Return (x, y) of the center of cell containing provided text 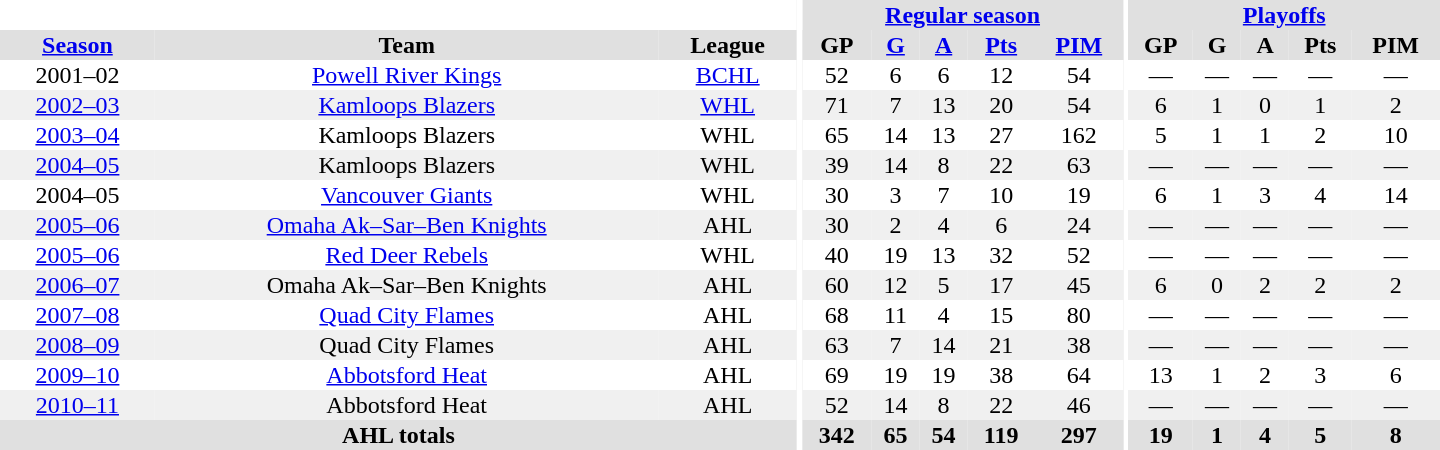
Season (78, 45)
342 (836, 435)
AHL totals (398, 435)
2006–07 (78, 285)
32 (1002, 255)
2001–02 (78, 75)
15 (1002, 315)
162 (1079, 135)
27 (1002, 135)
21 (1002, 345)
2009–10 (78, 375)
45 (1079, 285)
297 (1079, 435)
20 (1002, 105)
40 (836, 255)
League (728, 45)
80 (1079, 315)
64 (1079, 375)
Vancouver Giants (407, 195)
39 (836, 165)
17 (1002, 285)
Regular season (962, 15)
Team (407, 45)
46 (1079, 405)
71 (836, 105)
2003–04 (78, 135)
2008–09 (78, 345)
2010–11 (78, 405)
11 (896, 315)
24 (1079, 225)
Powell River Kings (407, 75)
68 (836, 315)
BCHL (728, 75)
69 (836, 375)
119 (1002, 435)
2002–03 (78, 105)
2007–08 (78, 315)
Red Deer Rebels (407, 255)
Playoffs (1284, 15)
60 (836, 285)
